Locate the cell with the specified text and output its (x, y) center coordinate. 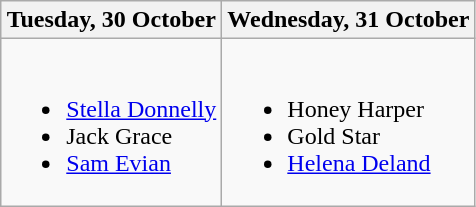
Tuesday, 30 October (112, 20)
Stella DonnellyJack GraceSam Evian (112, 122)
Wednesday, 31 October (348, 20)
Honey HarperGold StarHelena Deland (348, 122)
